From the cell containing the given text, extract its center point as (X, Y) coordinate. 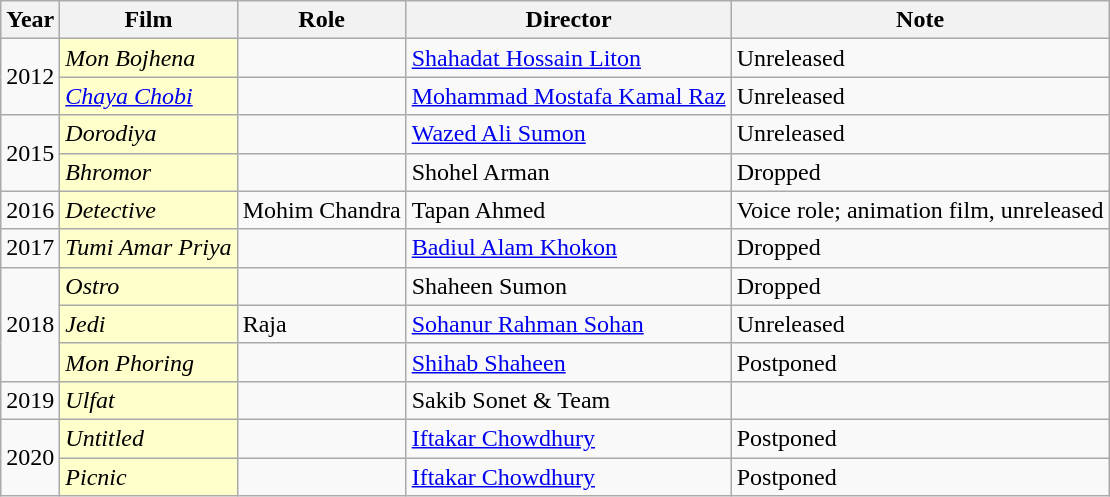
Chaya Chobi (148, 96)
Voice role; animation film, unreleased (920, 210)
Badiul Alam Khokon (568, 248)
2015 (30, 153)
2017 (30, 248)
2016 (30, 210)
Shohel Arman (568, 172)
Picnic (148, 477)
Year (30, 20)
2019 (30, 400)
Note (920, 20)
Sakib Sonet & Team (568, 400)
Raja (322, 324)
Mon Phoring (148, 362)
Shaheen Sumon (568, 286)
Sohanur Rahman Sohan (568, 324)
2020 (30, 457)
Shahadat Hossain Liton (568, 58)
Film (148, 20)
Wazed Ali Sumon (568, 134)
Shihab Shaheen (568, 362)
Mohim Chandra (322, 210)
Tumi Amar Priya (148, 248)
2018 (30, 324)
Tapan Ahmed (568, 210)
Mon Bojhena (148, 58)
Ulfat (148, 400)
Ostro (148, 286)
Jedi (148, 324)
Detective (148, 210)
Director (568, 20)
Role (322, 20)
2012 (30, 77)
Dorodiya (148, 134)
Untitled (148, 438)
Bhromor (148, 172)
Mohammad Mostafa Kamal Raz (568, 96)
